From the cell containing the given text, extract its center point as (x, y) coordinate. 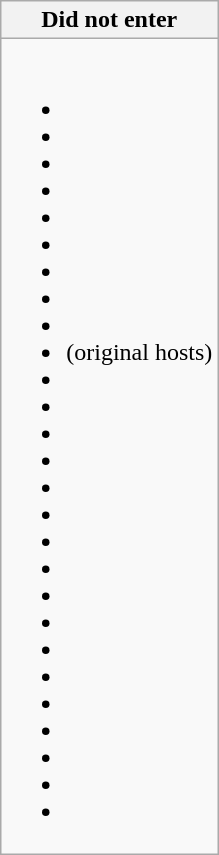
Did not enter (110, 20)
(original hosts) (110, 446)
